Search for the cell housing the specified text and yield its (x, y) center coordinate. 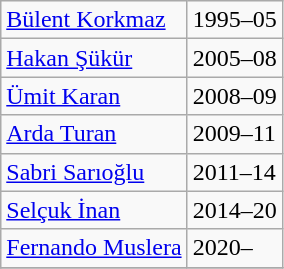
Selçuk İnan (94, 210)
2014–20 (234, 210)
Ümit Karan (94, 96)
Bülent Korkmaz (94, 20)
Arda Turan (94, 134)
2008–09 (234, 96)
2011–14 (234, 172)
Fernando Muslera (94, 248)
2005–08 (234, 58)
1995–05 (234, 20)
2020– (234, 248)
2009–11 (234, 134)
Hakan Şükür (94, 58)
Sabri Sarıoğlu (94, 172)
